Return the [x, y] coordinate for the center point of the cell that contains the specified text.  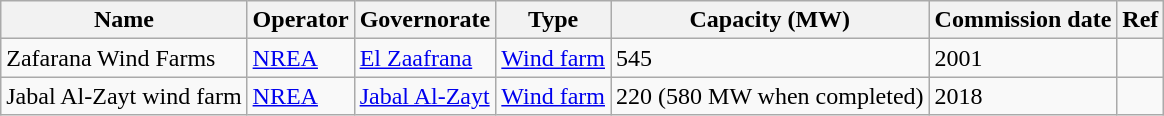
Zafarana Wind Farms [124, 58]
Governorate [425, 20]
Jabal Al-Zayt wind farm [124, 96]
Capacity (MW) [770, 20]
Type [554, 20]
Operator [300, 20]
545 [770, 58]
Name [124, 20]
Commission date [1023, 20]
El Zaafrana [425, 58]
220 (580 MW when completed) [770, 96]
2018 [1023, 96]
2001 [1023, 58]
Ref [1140, 20]
Jabal Al-Zayt [425, 96]
